For the text-containing cell, return its midpoint in [X, Y] coordinate format. 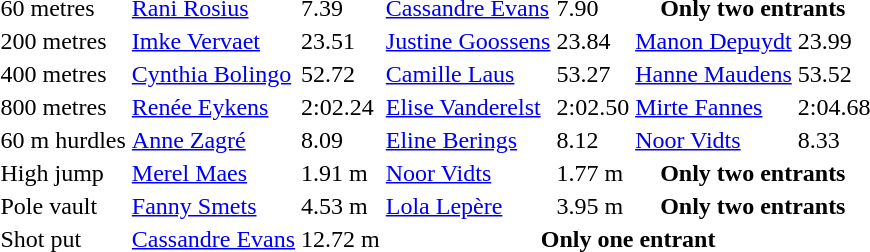
8.09 [341, 140]
Lola Lepère [468, 206]
2:02.24 [341, 107]
8.12 [593, 140]
Imke Vervaet [213, 41]
3.95 m [593, 206]
1.77 m [593, 173]
Fanny Smets [213, 206]
Renée Eykens [213, 107]
4.53 m [341, 206]
53.27 [593, 74]
2:02.50 [593, 107]
Eline Berings [468, 140]
Camille Laus [468, 74]
Elise Vanderelst [468, 107]
Mirte Fannes [714, 107]
Cynthia Bolingo [213, 74]
Anne Zagré [213, 140]
23.51 [341, 41]
23.84 [593, 41]
Justine Goossens [468, 41]
1.91 m [341, 173]
52.72 [341, 74]
Hanne Maudens [714, 74]
Merel Maes [213, 173]
Manon Depuydt [714, 41]
